Pinpoint the cell where the given text exists, returning its (x, y) midpoint coordinate. 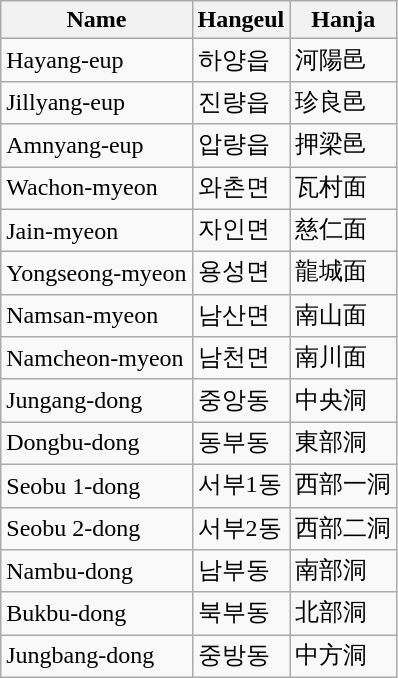
中央洞 (344, 400)
北部洞 (344, 614)
Namsan-myeon (96, 316)
龍城面 (344, 274)
동부동 (241, 444)
西部一洞 (344, 486)
서부1동 (241, 486)
중방동 (241, 656)
Hanja (344, 20)
용성면 (241, 274)
中方洞 (344, 656)
Hangeul (241, 20)
Seobu 2-dong (96, 528)
Yongseong-myeon (96, 274)
南部洞 (344, 572)
중앙동 (241, 400)
진량읍 (241, 102)
Jillyang-eup (96, 102)
Seobu 1-dong (96, 486)
서부2동 (241, 528)
Jain-myeon (96, 230)
자인면 (241, 230)
Nambu-dong (96, 572)
Hayang-eup (96, 60)
Jungbang-dong (96, 656)
와촌면 (241, 188)
Name (96, 20)
압량읍 (241, 146)
남산면 (241, 316)
東部洞 (344, 444)
Wachon-myeon (96, 188)
Amnyang-eup (96, 146)
河陽邑 (344, 60)
Jungang-dong (96, 400)
珍良邑 (344, 102)
慈仁面 (344, 230)
Namcheon-myeon (96, 358)
남부동 (241, 572)
남천면 (241, 358)
북부동 (241, 614)
南川面 (344, 358)
하양읍 (241, 60)
押梁邑 (344, 146)
瓦村面 (344, 188)
Dongbu-dong (96, 444)
西部二洞 (344, 528)
南山面 (344, 316)
Bukbu-dong (96, 614)
